Return [X, Y] of the center of cell containing provided text 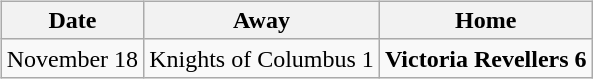
Home [486, 20]
Victoria Revellers 6 [486, 58]
Knights of Columbus 1 [262, 58]
Date [72, 20]
November 18 [72, 58]
Away [262, 20]
